Identify which cell holds the provided text, then report its (X, Y) central coordinate. 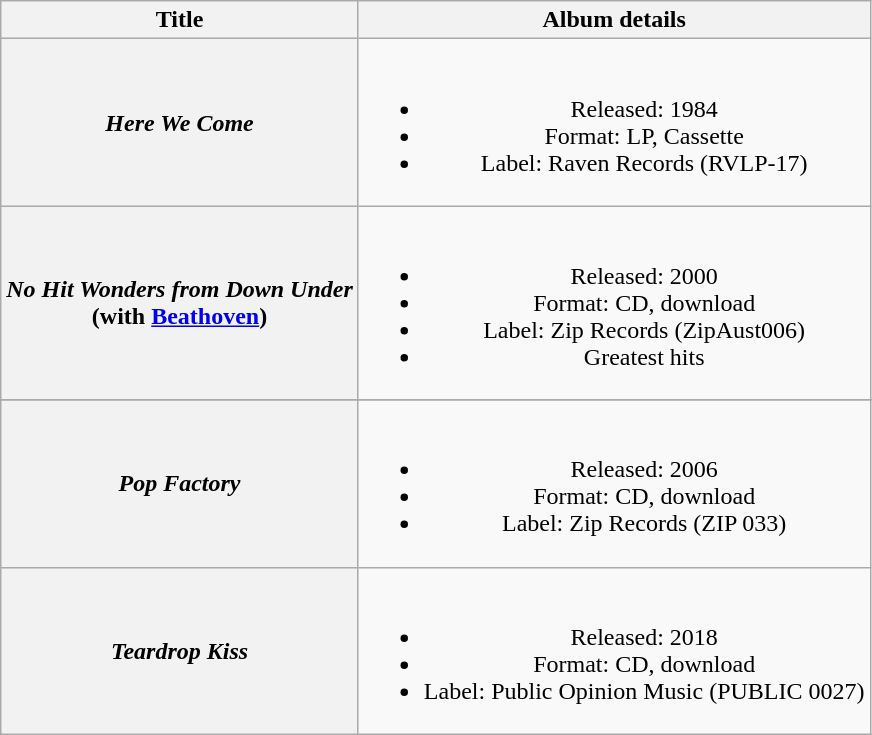
Pop Factory (180, 484)
Teardrop Kiss (180, 650)
No Hit Wonders from Down Under (with Beathoven) (180, 303)
Album details (614, 20)
Released: 2018Format: CD, downloadLabel: Public Opinion Music (PUBLIC 0027) (614, 650)
Here We Come (180, 122)
Released: 1984Format: LP, CassetteLabel: Raven Records (RVLP-17) (614, 122)
Title (180, 20)
Released: 2006Format: CD, downloadLabel: Zip Records (ZIP 033) (614, 484)
Released: 2000Format: CD, downloadLabel: Zip Records (ZipAust006)Greatest hits (614, 303)
